Return (X, Y) of the center of cell containing provided text 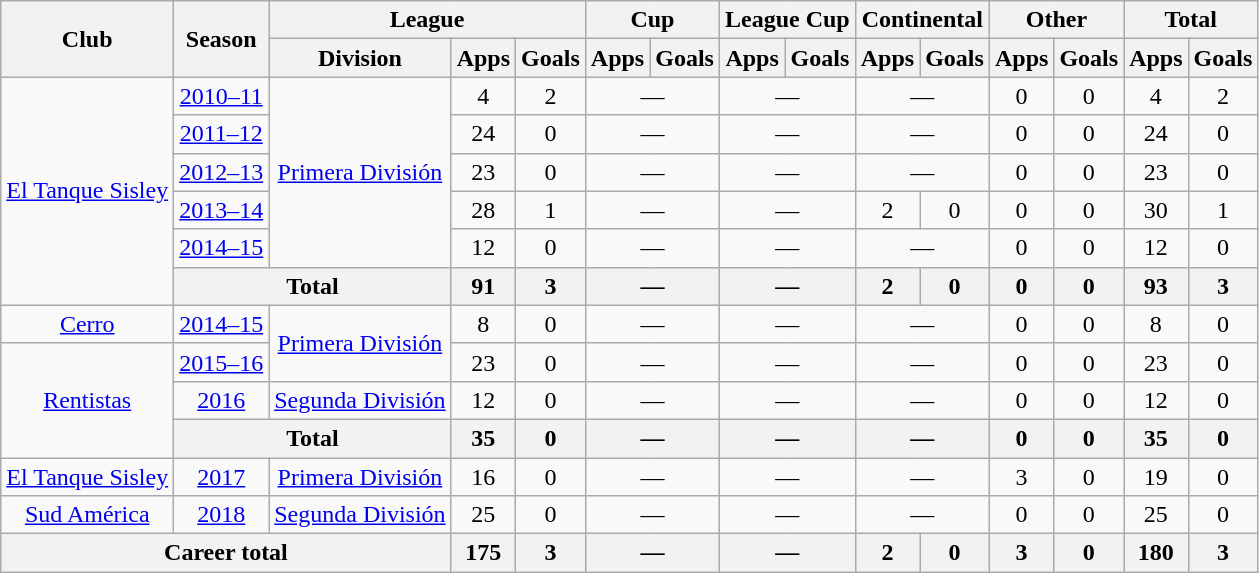
Season (222, 39)
League Cup (787, 20)
30 (1156, 210)
Other (1056, 20)
2010–11 (222, 96)
16 (483, 477)
League (428, 20)
Cup (652, 20)
2011–12 (222, 134)
91 (483, 286)
Rentistas (88, 400)
2016 (222, 400)
2017 (222, 477)
93 (1156, 286)
2018 (222, 515)
Cerro (88, 324)
Club (88, 39)
28 (483, 210)
175 (483, 553)
2012–13 (222, 172)
Continental (922, 20)
Division (360, 58)
2015–16 (222, 362)
180 (1156, 553)
2013–14 (222, 210)
Sud América (88, 515)
19 (1156, 477)
Career total (226, 553)
